Identify which cell holds the provided text, then report its [X, Y] central coordinate. 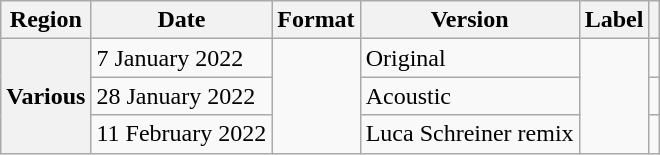
28 January 2022 [182, 96]
Region [46, 20]
Acoustic [470, 96]
Various [46, 96]
Label [614, 20]
Date [182, 20]
11 February 2022 [182, 134]
Luca Schreiner remix [470, 134]
7 January 2022 [182, 58]
Version [470, 20]
Format [316, 20]
Original [470, 58]
